From the cell containing the given text, extract its center point as (X, Y) coordinate. 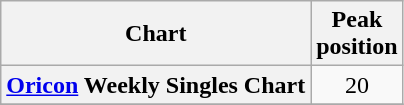
Chart (156, 34)
20 (357, 85)
Oricon Weekly Singles Chart (156, 85)
Peakposition (357, 34)
